Extract the [x, y] coordinate from the center of the cell holding the provided text.  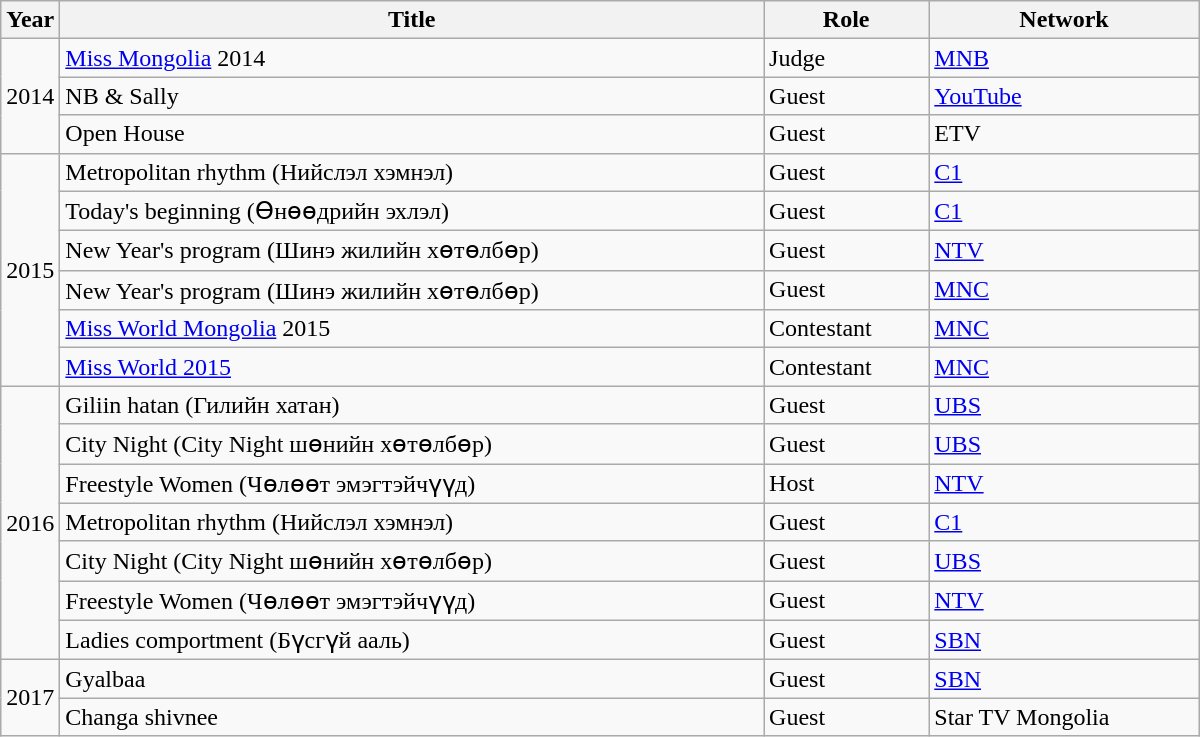
Title [412, 20]
YouTube [1064, 96]
2015 [30, 270]
MNB [1064, 58]
Miss World 2015 [412, 367]
Ladies comportment (Бүсгүй ааль) [412, 640]
Host [846, 484]
Role [846, 20]
NB & Sally [412, 96]
Changa shivnee [412, 717]
Open House [412, 134]
Gyalbaa [412, 679]
Judge [846, 58]
Miss Mongolia 2014 [412, 58]
2014 [30, 96]
Year [30, 20]
ETV [1064, 134]
Star TV Mongolia [1064, 717]
2017 [30, 698]
Miss World Mongolia 2015 [412, 329]
Giliin hatan (Гилийн хатан) [412, 405]
Today's beginning (Өнөөдрийн эхлэл) [412, 211]
Network [1064, 20]
2016 [30, 523]
